Return [X, Y] of the center of cell containing provided text 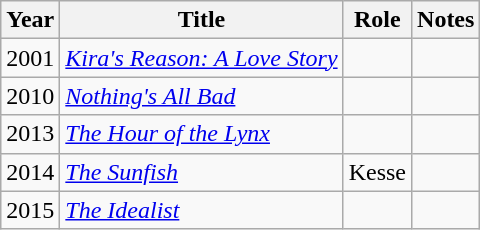
Kira's Reason: A Love Story [202, 58]
2015 [30, 210]
2014 [30, 172]
2001 [30, 58]
Kesse [377, 172]
Nothing's All Bad [202, 96]
2013 [30, 134]
Title [202, 20]
Role [377, 20]
Year [30, 20]
Notes [446, 20]
The Sunfish [202, 172]
2010 [30, 96]
The Idealist [202, 210]
The Hour of the Lynx [202, 134]
